Return the [x, y] coordinate for the center point of the cell that contains the specified text.  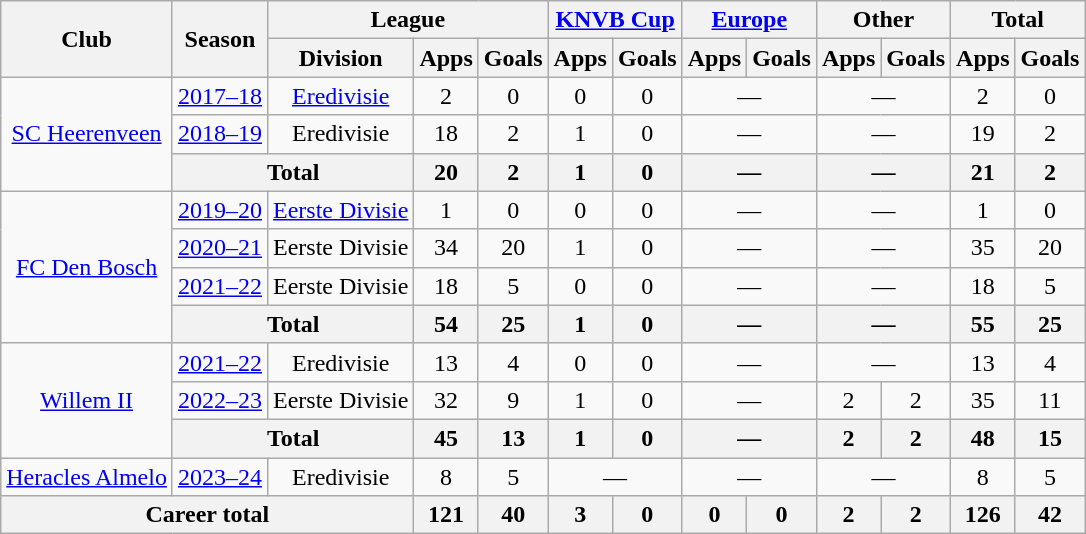
48 [983, 438]
40 [513, 515]
45 [446, 438]
2023–24 [220, 477]
KNVB Cup [615, 20]
League [408, 20]
2017–18 [220, 96]
54 [446, 324]
3 [580, 515]
2022–23 [220, 400]
Willem II [87, 400]
11 [1050, 400]
32 [446, 400]
Europe [749, 20]
15 [1050, 438]
FC Den Bosch [87, 267]
Season [220, 39]
126 [983, 515]
55 [983, 324]
2020–21 [220, 248]
121 [446, 515]
2019–20 [220, 210]
9 [513, 400]
34 [446, 248]
42 [1050, 515]
Division [340, 58]
Other [883, 20]
Heracles Almelo [87, 477]
2018–19 [220, 134]
SC Heerenveen [87, 134]
21 [983, 172]
19 [983, 134]
Club [87, 39]
Career total [208, 515]
